Extract the [x, y] coordinate from the center of the cell holding the provided text.  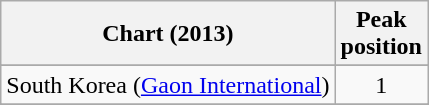
1 [381, 85]
Chart (2013) [168, 34]
Peakposition [381, 34]
South Korea (Gaon International) [168, 85]
